Find where the given text appears and provide that cell's center as [x, y] coordinate. 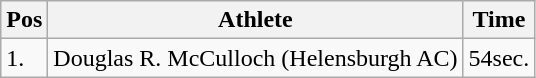
Pos [24, 20]
Athlete [256, 20]
54sec. [499, 58]
Time [499, 20]
1. [24, 58]
Douglas R. McCulloch (Helensburgh AC) [256, 58]
